Locate the cell with the specified text and output its (X, Y) center coordinate. 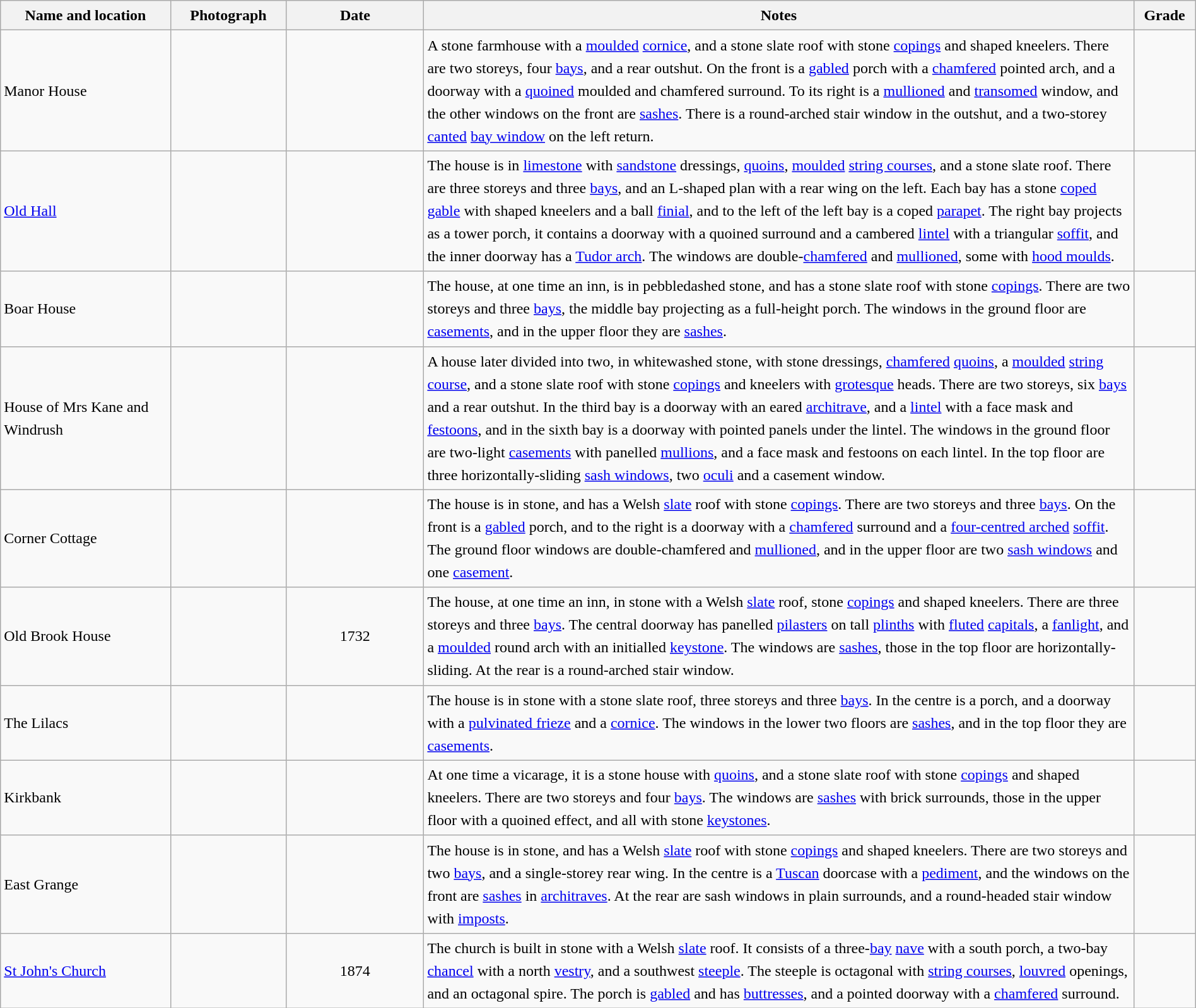
Kirkbank (86, 797)
Old Brook House (86, 636)
Notes (778, 15)
1732 (355, 636)
St John's Church (86, 970)
House of Mrs Kane and Windrush (86, 418)
1874 (355, 970)
Old Hall (86, 211)
Photograph (228, 15)
Name and location (86, 15)
Corner Cottage (86, 539)
East Grange (86, 884)
Grade (1164, 15)
The Lilacs (86, 723)
Boar House (86, 309)
Date (355, 15)
Manor House (86, 91)
